Determine the (X, Y) coordinate at the center of the cell enclosing the given text.  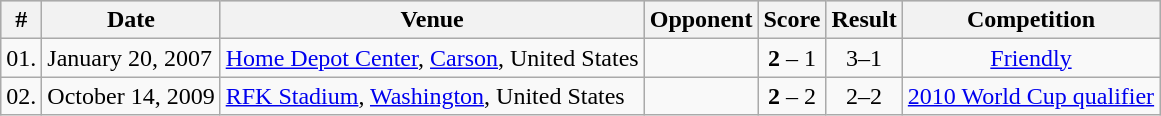
2010 World Cup qualifier (1030, 96)
October 14, 2009 (131, 96)
2–2 (864, 96)
02. (22, 96)
Result (864, 20)
2 – 2 (792, 96)
Competition (1030, 20)
Opponent (701, 20)
# (22, 20)
Date (131, 20)
Friendly (1030, 58)
Home Depot Center, Carson, United States (432, 58)
3–1 (864, 58)
01. (22, 58)
2 – 1 (792, 58)
Score (792, 20)
Venue (432, 20)
January 20, 2007 (131, 58)
RFK Stadium, Washington, United States (432, 96)
